Return the [X, Y] coordinate for the center point of the cell that contains the specified text.  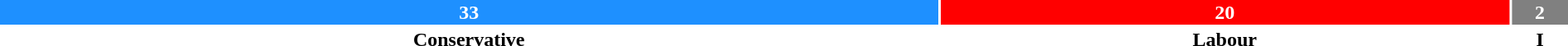
2 [1540, 12]
33 [469, 12]
20 [1225, 12]
